For the text-containing cell, return its midpoint in [X, Y] coordinate format. 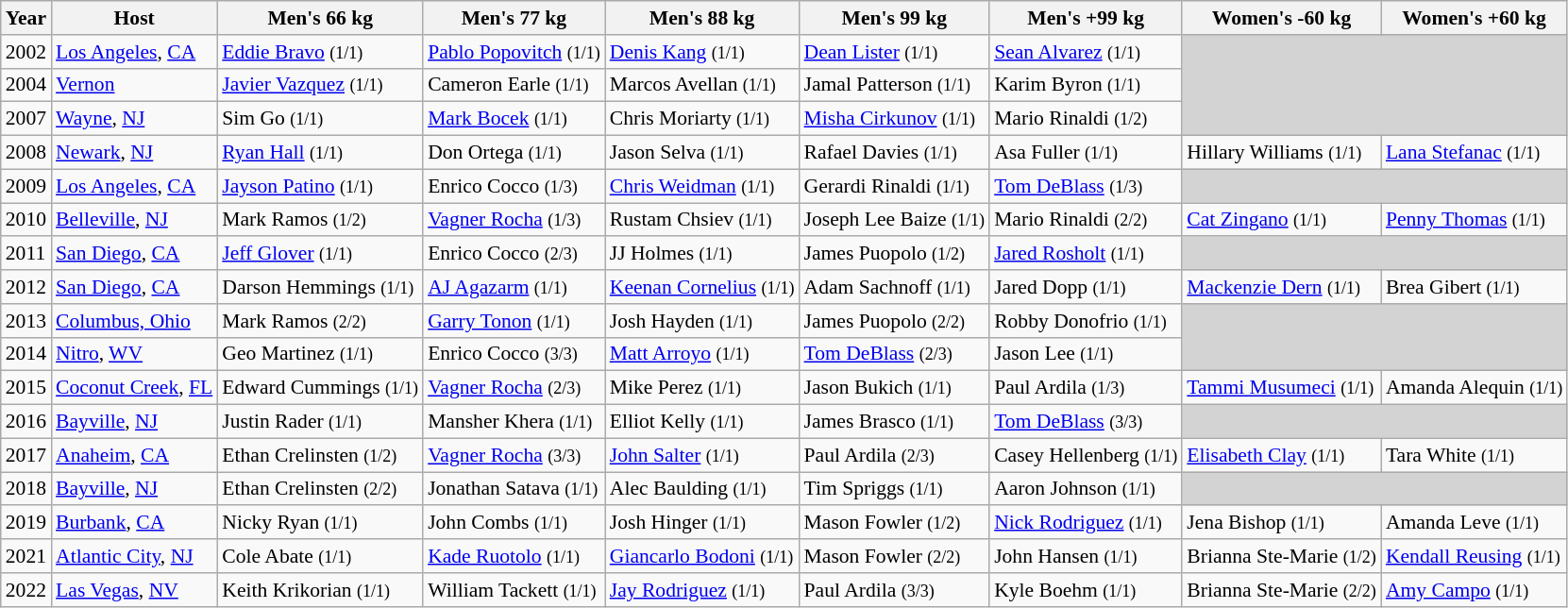
Vagner Rocha (3/3) [514, 455]
Tom DeBlass (1/3) [1086, 186]
Men's +99 kg [1086, 18]
Tim Spriggs (1/1) [895, 489]
Edward Cummings (1/1) [320, 388]
2008 [26, 153]
Men's 77 kg [514, 18]
Adam Sachnoff (1/1) [895, 287]
Karim Byron (1/1) [1086, 85]
Enrico Cocco (3/3) [514, 354]
Mark Bocek (1/1) [514, 119]
Coconut Creek, FL [134, 388]
2017 [26, 455]
Garry Tonon (1/1) [514, 321]
2007 [26, 119]
Kyle Boehm (1/1) [1086, 590]
Atlantic City, NJ [134, 556]
Brianna Ste-Marie (2/2) [1282, 590]
AJ Agazarm (1/1) [514, 287]
William Tackett (1/1) [514, 590]
Giancarlo Bodoni (1/1) [702, 556]
Enrico Cocco (2/3) [514, 254]
Men's 99 kg [895, 18]
Geo Martinez (1/1) [320, 354]
John Hansen (1/1) [1086, 556]
Chris Weidman (1/1) [702, 186]
Year [26, 18]
Mason Fowler (1/2) [895, 523]
Wayne, NJ [134, 119]
Pablo Popovitch (1/1) [514, 52]
Robby Donofrio (1/1) [1086, 321]
2022 [26, 590]
Denis Kang (1/1) [702, 52]
Ryan Hall (1/1) [320, 153]
Elisabeth Clay (1/1) [1282, 455]
Men's 88 kg [702, 18]
Mansher Khera (1/1) [514, 422]
Tom DeBlass (2/3) [895, 354]
Asa Fuller (1/1) [1086, 153]
Kade Ruotolo (1/1) [514, 556]
Vagner Rocha (2/3) [514, 388]
Rustam Chsiev (1/1) [702, 220]
Josh Hayden (1/1) [702, 321]
Jena Bishop (1/1) [1282, 523]
Jared Rosholt (1/1) [1086, 254]
Women's +60 kg [1475, 18]
Justin Rader (1/1) [320, 422]
Gerardi Rinaldi (1/1) [895, 186]
Amy Campo (1/1) [1475, 590]
Vernon [134, 85]
John Salter (1/1) [702, 455]
Tammi Musumeci (1/1) [1282, 388]
Cole Abate (1/1) [320, 556]
Matt Arroyo (1/1) [702, 354]
2012 [26, 287]
Mario Rinaldi (2/2) [1086, 220]
Marcos Avellan (1/1) [702, 85]
Paul Ardila (3/3) [895, 590]
2016 [26, 422]
Brianna Ste-Marie (1/2) [1282, 556]
Men's 66 kg [320, 18]
Mario Rinaldi (1/2) [1086, 119]
Burbank, CA [134, 523]
Columbus, Ohio [134, 321]
Jay Rodriguez (1/1) [702, 590]
Eddie Bravo (1/1) [320, 52]
Nitro, WV [134, 354]
Newark, NJ [134, 153]
2004 [26, 85]
2019 [26, 523]
Ethan Crelinsten (2/2) [320, 489]
2009 [26, 186]
Brea Gibert (1/1) [1475, 287]
Jeff Glover (1/1) [320, 254]
Josh Hinger (1/1) [702, 523]
Mark Ramos (2/2) [320, 321]
JJ Holmes (1/1) [702, 254]
Amanda Alequin (1/1) [1475, 388]
John Combs (1/1) [514, 523]
Jason Lee (1/1) [1086, 354]
Misha Cirkunov (1/1) [895, 119]
James Brasco (1/1) [895, 422]
Rafael Davies (1/1) [895, 153]
Cat Zingano (1/1) [1282, 220]
Jason Bukich (1/1) [895, 388]
Hillary Williams (1/1) [1282, 153]
Aaron Johnson (1/1) [1086, 489]
Anaheim, CA [134, 455]
Dean Lister (1/1) [895, 52]
Mason Fowler (2/2) [895, 556]
Cameron Earle (1/1) [514, 85]
Paul Ardila (2/3) [895, 455]
Darson Hemmings (1/1) [320, 287]
Jared Dopp (1/1) [1086, 287]
James Puopolo (2/2) [895, 321]
2014 [26, 354]
Nicky Ryan (1/1) [320, 523]
Amanda Leve (1/1) [1475, 523]
2002 [26, 52]
Jayson Patino (1/1) [320, 186]
Belleville, NJ [134, 220]
Mackenzie Dern (1/1) [1282, 287]
Sean Alvarez (1/1) [1086, 52]
James Puopolo (1/2) [895, 254]
Mike Perez (1/1) [702, 388]
Penny Thomas (1/1) [1475, 220]
2010 [26, 220]
Mark Ramos (1/2) [320, 220]
Sim Go (1/1) [320, 119]
Alec Baulding (1/1) [702, 489]
Vagner Rocha (1/3) [514, 220]
Jonathan Satava (1/1) [514, 489]
Casey Hellenberg (1/1) [1086, 455]
Keenan Cornelius (1/1) [702, 287]
Lana Stefanac (1/1) [1475, 153]
2011 [26, 254]
2015 [26, 388]
Kendall Reusing (1/1) [1475, 556]
Tara White (1/1) [1475, 455]
Host [134, 18]
2013 [26, 321]
Don Ortega (1/1) [514, 153]
Ethan Crelinsten (1/2) [320, 455]
Joseph Lee Baize (1/1) [895, 220]
Tom DeBlass (3/3) [1086, 422]
Javier Vazquez (1/1) [320, 85]
Paul Ardila (1/3) [1086, 388]
2018 [26, 489]
Women's -60 kg [1282, 18]
Keith Krikorian (1/1) [320, 590]
Enrico Cocco (1/3) [514, 186]
Nick Rodriguez (1/1) [1086, 523]
Chris Moriarty (1/1) [702, 119]
Las Vegas, NV [134, 590]
2021 [26, 556]
Jamal Patterson (1/1) [895, 85]
Jason Selva (1/1) [702, 153]
Elliot Kelly (1/1) [702, 422]
